Return [X, Y] of the center of cell containing provided text 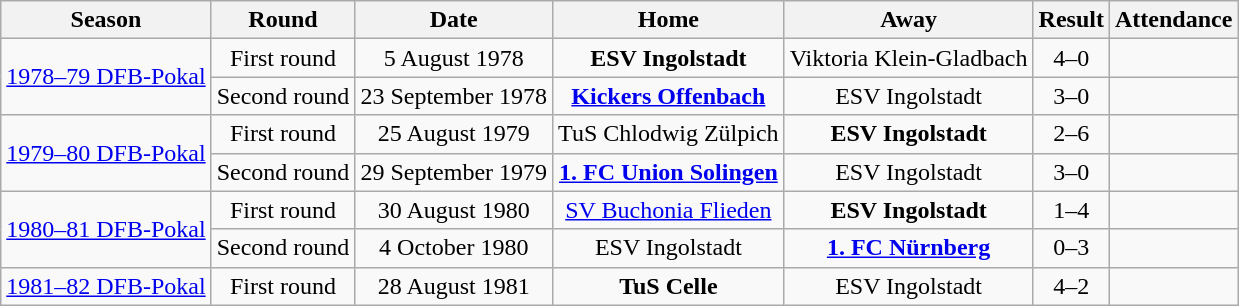
SV Buchonia Flieden [669, 210]
4–2 [1071, 286]
Round [283, 20]
2–6 [1071, 134]
28 August 1981 [454, 286]
Result [1071, 20]
1980–81 DFB-Pokal [106, 229]
1. FC Nürnberg [908, 248]
Home [669, 20]
5 August 1978 [454, 58]
TuS Celle [669, 286]
23 September 1978 [454, 96]
Away [908, 20]
0–3 [1071, 248]
1–4 [1071, 210]
Viktoria Klein-Gladbach [908, 58]
Kickers Offenbach [669, 96]
1981–82 DFB-Pokal [106, 286]
TuS Chlodwig Zülpich [669, 134]
Date [454, 20]
1978–79 DFB-Pokal [106, 77]
Attendance [1173, 20]
30 August 1980 [454, 210]
1979–80 DFB-Pokal [106, 153]
Season [106, 20]
1. FC Union Solingen [669, 172]
29 September 1979 [454, 172]
4 October 1980 [454, 248]
25 August 1979 [454, 134]
4–0 [1071, 58]
